Return (x, y) of the center of cell containing provided text 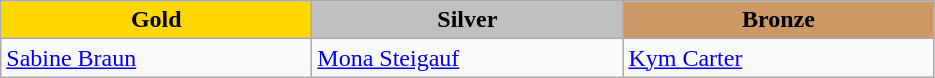
Kym Carter (778, 58)
Silver (468, 20)
Sabine Braun (156, 58)
Mona Steigauf (468, 58)
Bronze (778, 20)
Gold (156, 20)
